Provide the [x, y] coordinate of the cell's center where the given text is located.  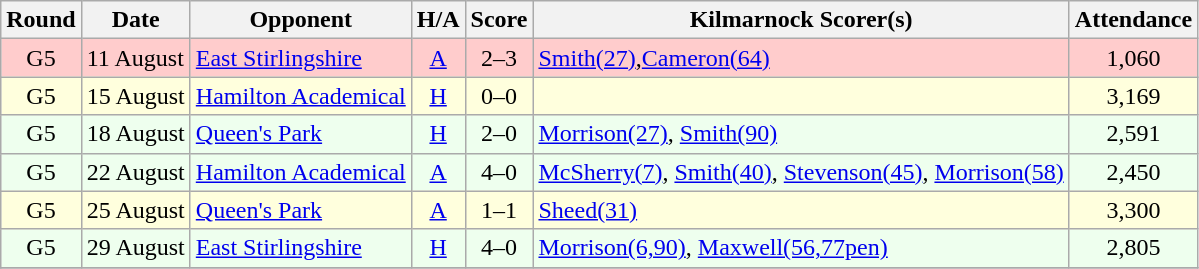
11 August [136, 58]
2–0 [499, 134]
2–3 [499, 58]
0–0 [499, 96]
McSherry(7), Smith(40), Stevenson(45), Morrison(58) [801, 172]
Attendance [1133, 20]
22 August [136, 172]
2,805 [1133, 248]
Kilmarnock Scorer(s) [801, 20]
15 August [136, 96]
29 August [136, 248]
18 August [136, 134]
25 August [136, 210]
1,060 [1133, 58]
Date [136, 20]
2,591 [1133, 134]
1–1 [499, 210]
Morrison(27), Smith(90) [801, 134]
3,300 [1133, 210]
Morrison(6,90), Maxwell(56,77pen) [801, 248]
Opponent [300, 20]
2,450 [1133, 172]
3,169 [1133, 96]
Round [41, 20]
Smith(27),Cameron(64) [801, 58]
Sheed(31) [801, 210]
H/A [438, 20]
Score [499, 20]
